Output the [X, Y] coordinate of the center of the cell containing the given text.  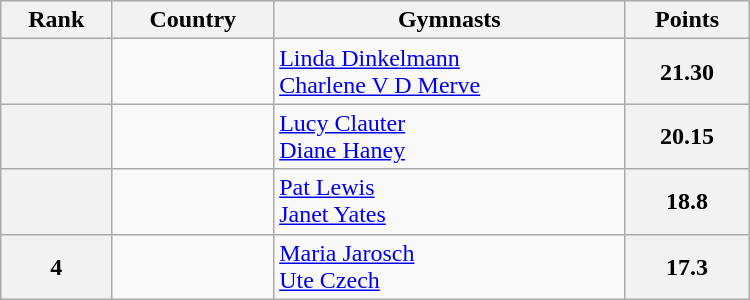
18.8 [687, 202]
21.30 [687, 72]
Gymnasts [450, 20]
17.3 [687, 266]
20.15 [687, 136]
Points [687, 20]
Lucy Clauter Diane Haney [450, 136]
4 [56, 266]
Linda Dinkelmann Charlene V D Merve [450, 72]
Rank [56, 20]
Pat Lewis Janet Yates [450, 202]
Country [193, 20]
Maria Jarosch Ute Czech [450, 266]
